Extract the [X, Y] coordinate from the center of the cell holding the provided text.  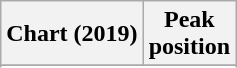
Peakposition [189, 34]
Chart (2019) [72, 34]
